Pinpoint the cell where the given text exists, returning its [x, y] midpoint coordinate. 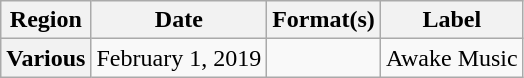
Label [452, 20]
Format(s) [324, 20]
Various [46, 58]
Awake Music [452, 58]
Date [179, 20]
February 1, 2019 [179, 58]
Region [46, 20]
